Scan for the cell matching the given text and deliver its [x, y] coordinate at center. 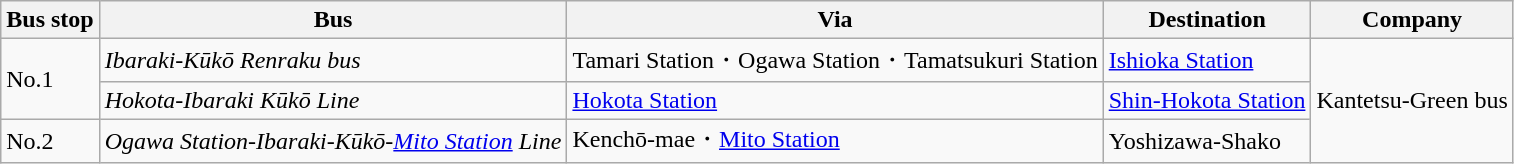
Shin-Hokota Station [1207, 100]
Ibaraki-Kūkō Renraku bus [333, 60]
Tamari Station・Ogawa Station・Tamatsukuri Station [835, 60]
Bus stop [50, 20]
Ishioka Station [1207, 60]
Kantetsu-Green bus [1412, 100]
Ogawa Station-Ibaraki-Kūkō-Mito Station Line [333, 140]
Destination [1207, 20]
Bus [333, 20]
Hokota-Ibaraki Kūkō Line [333, 100]
Hokota Station [835, 100]
No.2 [50, 140]
No.1 [50, 80]
Yoshizawa-Shako [1207, 140]
Company [1412, 20]
Kenchō-mae・Mito Station [835, 140]
Via [835, 20]
